Find where the given text appears and provide that cell's center as (X, Y) coordinate. 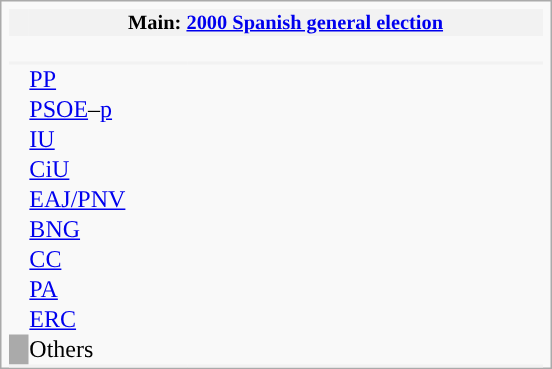
CiU (108, 170)
PSOE–p (108, 110)
CC (108, 260)
PA (108, 290)
BNG (108, 230)
EAJ/PNV (108, 200)
Others (108, 350)
ERC (108, 320)
PP (108, 80)
Main: 2000 Spanish general election (286, 22)
IU (108, 140)
